Detect which cell encompasses the target text, then output its [X, Y] center coordinate. 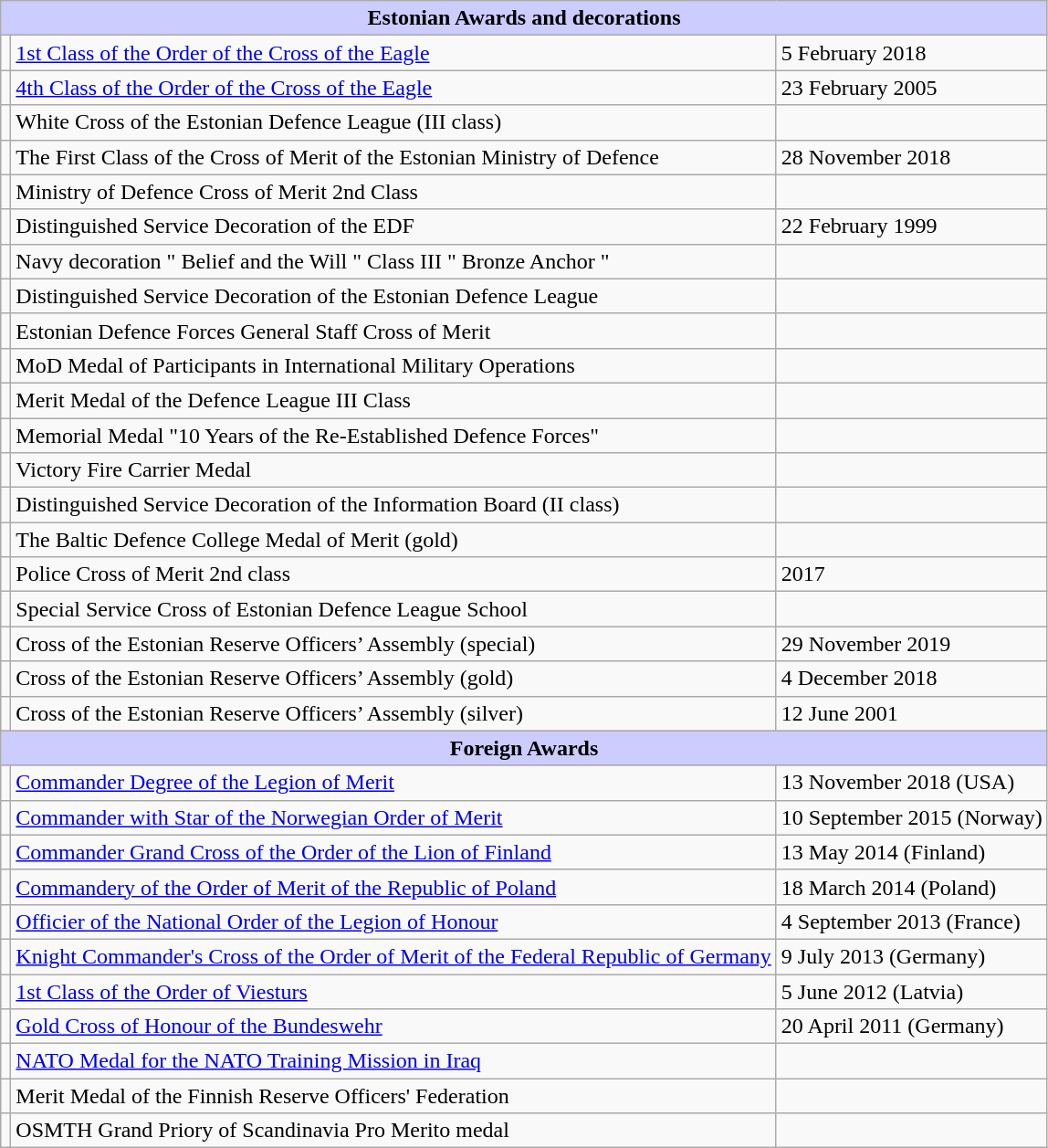
Navy decoration " Belief and the Will " Class III " Bronze Anchor " [394, 261]
Estonian Awards and decorations [524, 18]
Officier of the National Order of the Legion of Honour [394, 922]
Commander with Star of the Norwegian Order of Merit [394, 817]
Ministry of Defence Cross of Merit 2nd Class [394, 192]
13 November 2018 (USA) [911, 783]
Merit Medal of the Finnish Reserve Officers' Federation [394, 1096]
Foreign Awards [524, 748]
MoD Medal of Participants in International Military Operations [394, 365]
Distinguished Service Decoration of the Information Board (II class) [394, 505]
10 September 2015 (Norway) [911, 817]
OSMTH Grand Priory of Scandinavia Pro Merito medal [394, 1131]
NATO Medal for the NATO Training Mission in Iraq [394, 1061]
4th Class of the Order of the Cross of the Eagle [394, 88]
20 April 2011 (Germany) [911, 1027]
4 December 2018 [911, 679]
18 March 2014 (Poland) [911, 887]
5 February 2018 [911, 53]
Cross of the Estonian Reserve Officers’ Assembly (special) [394, 644]
13 May 2014 (Finland) [911, 852]
Knight Commander's Cross of the Order of Merit of the Federal Republic of Germany [394, 956]
23 February 2005 [911, 88]
29 November 2019 [911, 644]
The First Class of the Cross of Merit of the Estonian Ministry of Defence [394, 157]
Commandery of the Order of Merit of the Republic of Poland [394, 887]
Victory Fire Carrier Medal [394, 470]
Commander Degree of the Legion of Merit [394, 783]
Merit Medal of the Defence League III Class [394, 400]
Police Cross of Merit 2nd class [394, 574]
12 June 2001 [911, 713]
22 February 1999 [911, 226]
1st Class of the Order of the Cross of the Eagle [394, 53]
2017 [911, 574]
Cross of the Estonian Reserve Officers’ Assembly (silver) [394, 713]
Gold Cross of Honour of the Bundeswehr [394, 1027]
Cross of the Estonian Reserve Officers’ Assembly (gold) [394, 679]
1st Class of the Order of Viesturs [394, 991]
Distinguished Service Decoration of the EDF [394, 226]
Memorial Medal "10 Years of the Re-Established Defence Forces" [394, 436]
4 September 2013 (France) [911, 922]
Estonian Defence Forces General Staff Cross of Merit [394, 331]
5 June 2012 (Latvia) [911, 991]
28 November 2018 [911, 157]
Distinguished Service Decoration of the Estonian Defence League [394, 296]
White Cross of the Estonian Defence League (III class) [394, 122]
9 July 2013 (Germany) [911, 956]
The Baltic Defence College Medal of Merit (gold) [394, 540]
Special Service Cross of Estonian Defence League School [394, 609]
Commander Grand Cross of the Order of the Lion of Finland [394, 852]
